Detect which cell encompasses the target text, then output its [x, y] center coordinate. 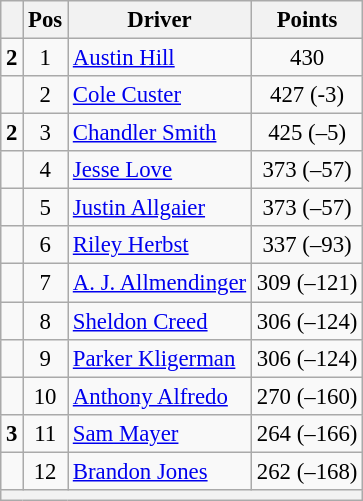
Jesse Love [160, 170]
12 [46, 471]
Driver [160, 20]
8 [46, 321]
Cole Custer [160, 95]
Sam Mayer [160, 433]
Anthony Alfredo [160, 396]
Brandon Jones [160, 471]
10 [46, 396]
7 [46, 283]
264 (–166) [306, 433]
337 (–93) [306, 245]
Riley Herbst [160, 245]
270 (–160) [306, 396]
9 [46, 358]
430 [306, 58]
A. J. Allmendinger [160, 283]
427 (-3) [306, 95]
309 (–121) [306, 283]
Justin Allgaier [160, 208]
5 [46, 208]
11 [46, 433]
Chandler Smith [160, 133]
1 [46, 58]
4 [46, 170]
Parker Kligerman [160, 358]
Pos [46, 20]
Austin Hill [160, 58]
6 [46, 245]
Points [306, 20]
262 (–168) [306, 471]
425 (–5) [306, 133]
Sheldon Creed [160, 321]
